Return (x, y) of the center of cell containing provided text 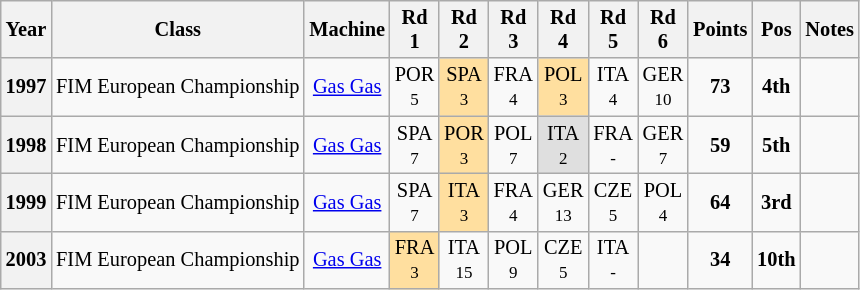
2003 (26, 260)
Points (720, 29)
ITA- (612, 260)
ITA3 (464, 202)
ITA15 (464, 260)
Pos (776, 29)
1999 (26, 202)
ITA2 (563, 145)
POR5 (414, 87)
POL9 (514, 260)
Rd1 (414, 29)
10th (776, 260)
1997 (26, 87)
59 (720, 145)
Rd5 (612, 29)
ITA4 (612, 87)
GER7 (663, 145)
Machine (347, 29)
3rd (776, 202)
4th (776, 87)
POL4 (663, 202)
GER10 (663, 87)
POR3 (464, 145)
73 (720, 87)
64 (720, 202)
FRA- (612, 145)
Notes (829, 29)
GER13 (563, 202)
Rd4 (563, 29)
Rd3 (514, 29)
POL3 (563, 87)
SPA3 (464, 87)
Rd2 (464, 29)
1998 (26, 145)
Year (26, 29)
34 (720, 260)
POL7 (514, 145)
Rd6 (663, 29)
Class (178, 29)
FRA3 (414, 260)
5th (776, 145)
